Return the (X, Y) coordinate for the center point of the cell that contains the specified text.  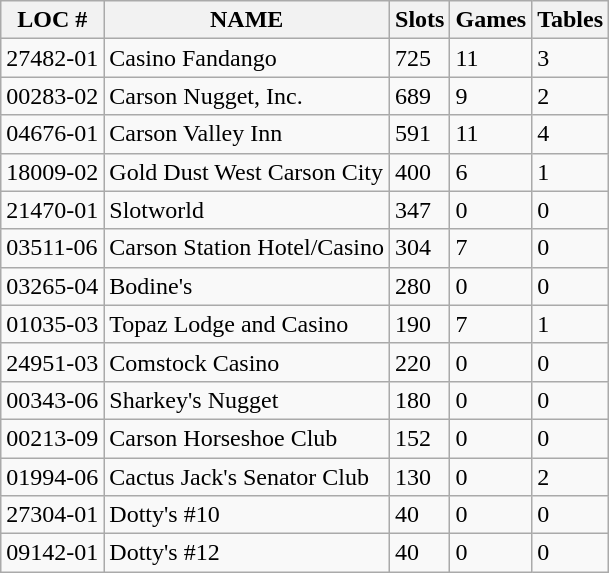
Dotty's #12 (247, 553)
01035-03 (52, 324)
01994-06 (52, 477)
21470-01 (52, 210)
04676-01 (52, 134)
Tables (570, 20)
Slots (420, 20)
Carson Nugget, Inc. (247, 96)
00213-09 (52, 438)
190 (420, 324)
591 (420, 134)
00283-02 (52, 96)
Cactus Jack's Senator Club (247, 477)
689 (420, 96)
280 (420, 286)
4 (570, 134)
Sharkey's Nugget (247, 400)
Topaz Lodge and Casino (247, 324)
Carson Valley Inn (247, 134)
27304-01 (52, 515)
220 (420, 362)
Carson Station Hotel/Casino (247, 248)
Comstock Casino (247, 362)
LOC # (52, 20)
09142-01 (52, 553)
Slotworld (247, 210)
3 (570, 58)
6 (491, 172)
18009-02 (52, 172)
152 (420, 438)
9 (491, 96)
725 (420, 58)
Dotty's #10 (247, 515)
03511-06 (52, 248)
304 (420, 248)
400 (420, 172)
00343-06 (52, 400)
24951-03 (52, 362)
130 (420, 477)
03265-04 (52, 286)
180 (420, 400)
Gold Dust West Carson City (247, 172)
Games (491, 20)
Carson Horseshoe Club (247, 438)
NAME (247, 20)
347 (420, 210)
27482-01 (52, 58)
Casino Fandango (247, 58)
Bodine's (247, 286)
